Detect which cell encompasses the target text, then output its [X, Y] center coordinate. 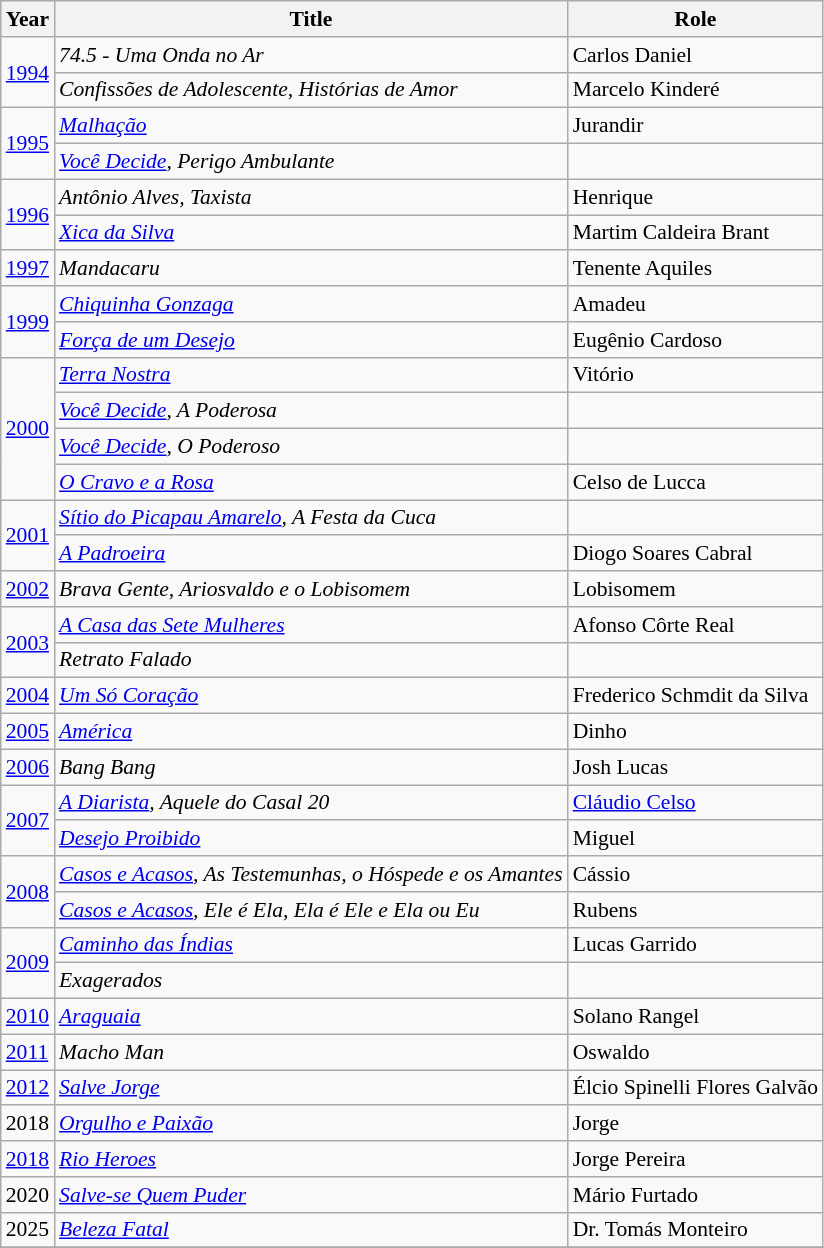
Cláudio Celso [696, 803]
Jorge [696, 1124]
Lucas Garrido [696, 945]
Martim Caldeira Brant [696, 233]
Sítio do Picapau Amarelo, A Festa da Cuca [311, 518]
A Padroeira [311, 554]
1995 [28, 144]
2007 [28, 820]
Chiquinha Gonzaga [311, 304]
Dr. Tomás Monteiro [696, 1230]
Um Só Coração [311, 696]
1997 [28, 269]
Élcio Spinelli Flores Galvão [696, 1088]
Casos e Acasos, As Testemunhas, o Hóspede e os Amantes [311, 874]
América [311, 732]
2000 [28, 428]
74.5 - Uma Onda no Ar [311, 55]
Role [696, 19]
Malhação [311, 126]
Exagerados [311, 981]
Araguaia [311, 1017]
Beleza Fatal [311, 1230]
2004 [28, 696]
Xica da Silva [311, 233]
Antônio Alves, Taxista [311, 197]
Salve-se Quem Puder [311, 1195]
Miguel [696, 839]
A Casa das Sete Mulheres [311, 625]
Confissões de Adolescente, Histórias de Amor [311, 90]
Mandacaru [311, 269]
Tenente Aquiles [696, 269]
2002 [28, 589]
Bang Bang [311, 767]
2005 [28, 732]
Rio Heroes [311, 1159]
2009 [28, 962]
Terra Nostra [311, 375]
Henrique [696, 197]
A Diarista, Aquele do Casal 20 [311, 803]
Year [28, 19]
2003 [28, 642]
Brava Gente, Ariosvaldo e o Lobisomem [311, 589]
2008 [28, 892]
O Cravo e a Rosa [311, 482]
Eugênio Cardoso [696, 340]
1996 [28, 214]
Carlos Daniel [696, 55]
Solano Rangel [696, 1017]
Cássio [696, 874]
Frederico Schmdit da Silva [696, 696]
Salve Jorge [311, 1088]
Retrato Falado [311, 660]
1999 [28, 322]
Marcelo Kinderé [696, 90]
Você Decide, Perigo Ambulante [311, 162]
1994 [28, 72]
Amadeu [696, 304]
Lobisomem [696, 589]
2006 [28, 767]
Diogo Soares Cabral [696, 554]
Você Decide, O Poderoso [311, 447]
Dinho [696, 732]
Afonso Côrte Real [696, 625]
Desejo Proibido [311, 839]
Jurandir [696, 126]
Força de um Desejo [311, 340]
Rubens [696, 910]
Celso de Lucca [696, 482]
Mário Furtado [696, 1195]
2025 [28, 1230]
Title [311, 19]
2001 [28, 536]
2011 [28, 1052]
Josh Lucas [696, 767]
Orgulho e Paixão [311, 1124]
Caminho das Índias [311, 945]
Oswaldo [696, 1052]
Vitório [696, 375]
Você Decide, A Poderosa [311, 411]
2012 [28, 1088]
Jorge Pereira [696, 1159]
Casos e Acasos, Ele é Ela, Ela é Ele e Ela ou Eu [311, 910]
2010 [28, 1017]
2020 [28, 1195]
Macho Man [311, 1052]
